Locate the cell with the specified text and output its [x, y] center coordinate. 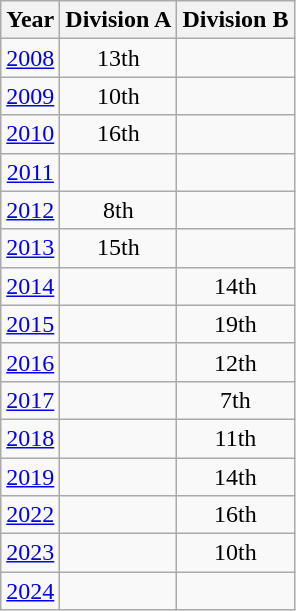
2018 [30, 438]
2011 [30, 172]
2016 [30, 362]
11th [236, 438]
19th [236, 324]
13th [118, 58]
2017 [30, 400]
8th [118, 210]
2009 [30, 96]
2024 [30, 591]
2013 [30, 248]
2023 [30, 553]
2015 [30, 324]
2022 [30, 515]
2008 [30, 58]
2012 [30, 210]
7th [236, 400]
Year [30, 20]
2010 [30, 134]
Division A [118, 20]
Division B [236, 20]
12th [236, 362]
2014 [30, 286]
2019 [30, 477]
15th [118, 248]
